Return [x, y] of the center of cell containing provided text 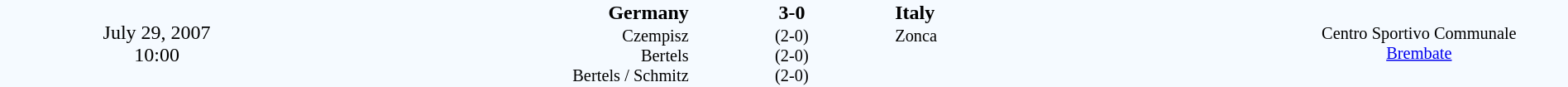
Germany [501, 12]
Zonca [1082, 56]
3-0 [791, 12]
July 29, 200710:00 [157, 43]
(2-0)(2-0)(2-0) [791, 56]
Centro Sportivo CommunaleBrembate [1419, 43]
Italy [1082, 12]
CzempiszBertelsBertels / Schmitz [501, 56]
